From the cell containing the given text, extract its center point as (X, Y) coordinate. 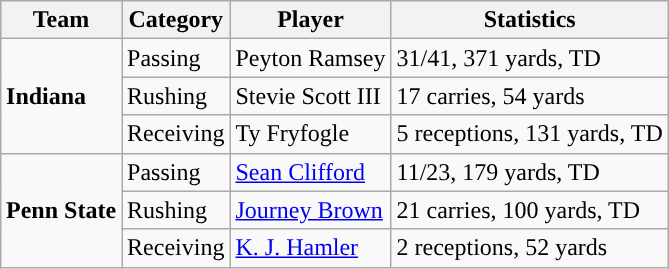
Journey Brown (310, 210)
2 receptions, 52 yards (530, 248)
Statistics (530, 20)
Indiana (62, 96)
5 receptions, 131 yards, TD (530, 134)
Category (176, 20)
21 carries, 100 yards, TD (530, 210)
Penn State (62, 210)
Ty Fryfogle (310, 134)
Stevie Scott III (310, 96)
Team (62, 20)
K. J. Hamler (310, 248)
17 carries, 54 yards (530, 96)
11/23, 179 yards, TD (530, 172)
Sean Clifford (310, 172)
Peyton Ramsey (310, 58)
Player (310, 20)
31/41, 371 yards, TD (530, 58)
